Scan for the cell matching the given text and deliver its (x, y) coordinate at center. 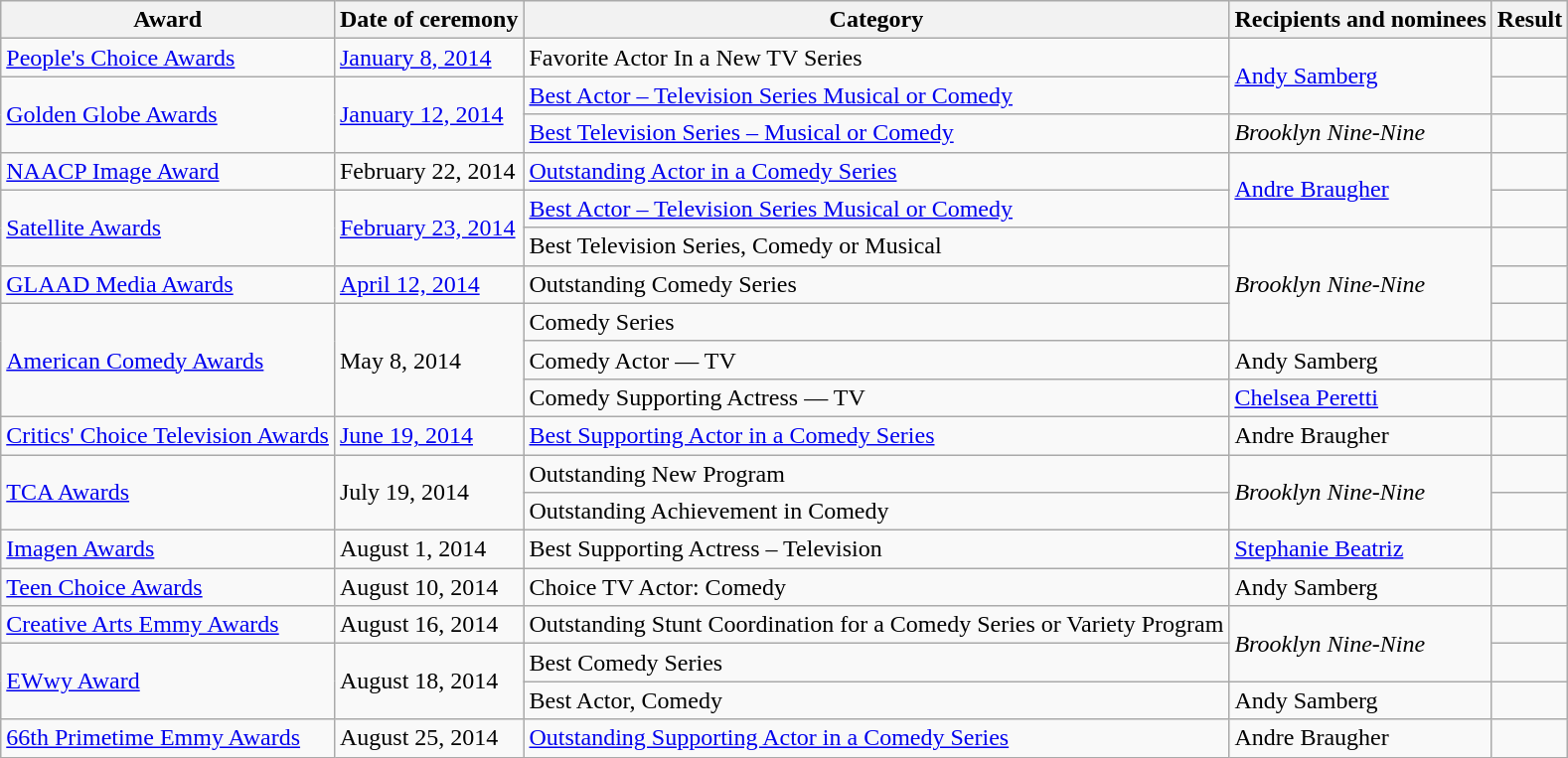
Best Supporting Actor in a Comedy Series (876, 435)
August 25, 2014 (429, 738)
Favorite Actor In a New TV Series (876, 58)
January 12, 2014 (429, 114)
Category (876, 20)
Golden Globe Awards (168, 114)
April 12, 2014 (429, 284)
June 19, 2014 (429, 435)
Best Comedy Series (876, 663)
January 8, 2014 (429, 58)
Outstanding Stunt Coordination for a Comedy Series or Variety Program (876, 625)
Comedy Series (876, 322)
Award (168, 20)
66th Primetime Emmy Awards (168, 738)
February 23, 2014 (429, 227)
People's Choice Awards (168, 58)
GLAAD Media Awards (168, 284)
Chelsea Peretti (1360, 397)
August 16, 2014 (429, 625)
August 18, 2014 (429, 682)
February 22, 2014 (429, 171)
Comedy Actor — TV (876, 360)
TCA Awards (168, 493)
Comedy Supporting Actress — TV (876, 397)
August 1, 2014 (429, 549)
August 10, 2014 (429, 587)
Teen Choice Awards (168, 587)
Recipients and nominees (1360, 20)
Creative Arts Emmy Awards (168, 625)
May 8, 2014 (429, 360)
Outstanding Actor in a Comedy Series (876, 171)
Choice TV Actor: Comedy (876, 587)
EWwy Award (168, 682)
Satellite Awards (168, 227)
Stephanie Beatriz (1360, 549)
Best Supporting Actress – Television (876, 549)
Outstanding Comedy Series (876, 284)
Critics' Choice Television Awards (168, 435)
NAACP Image Award (168, 171)
July 19, 2014 (429, 493)
Best Television Series, Comedy or Musical (876, 246)
Result (1529, 20)
Best Television Series – Musical or Comedy (876, 133)
Outstanding Achievement in Comedy (876, 512)
Imagen Awards (168, 549)
Outstanding New Program (876, 474)
Outstanding Supporting Actor in a Comedy Series (876, 738)
Date of ceremony (429, 20)
American Comedy Awards (168, 360)
Best Actor, Comedy (876, 700)
